Detect which cell encompasses the target text, then output its [x, y] center coordinate. 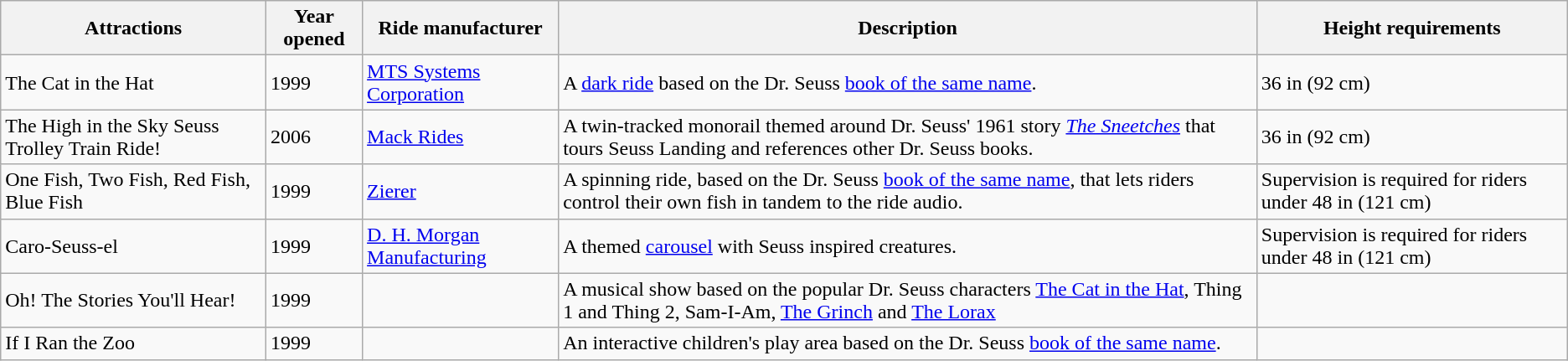
Mack Rides [461, 137]
Description [908, 28]
The Cat in the Hat [134, 82]
Ride manufacturer [461, 28]
Height requirements [1412, 28]
A spinning ride, based on the Dr. Seuss book of the same name, that lets riders control their own fish in tandem to the ride audio. [908, 191]
D. H. Morgan Manufacturing [461, 246]
A musical show based on the popular Dr. Seuss characters The Cat in the Hat, Thing 1 and Thing 2, Sam-I-Am, The Grinch and The Lorax [908, 300]
Oh! The Stories You'll Hear! [134, 300]
A dark ride based on the Dr. Seuss book of the same name. [908, 82]
If I Ran the Zoo [134, 343]
An interactive children's play area based on the Dr. Seuss book of the same name. [908, 343]
A themed carousel with Seuss inspired creatures. [908, 246]
Year opened [313, 28]
MTS Systems Corporation [461, 82]
One Fish, Two Fish, Red Fish, Blue Fish [134, 191]
Caro-Seuss-el [134, 246]
The High in the Sky Seuss Trolley Train Ride! [134, 137]
A twin-tracked monorail themed around Dr. Seuss' 1961 story The Sneetches that tours Seuss Landing and references other Dr. Seuss books. [908, 137]
Zierer [461, 191]
Attractions [134, 28]
2006 [313, 137]
